Extract the (X, Y) coordinate from the center of the cell holding the provided text.  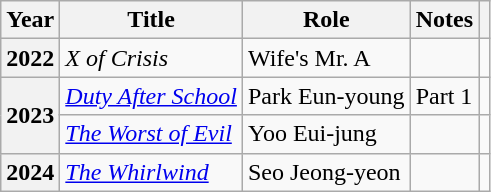
Notes (444, 20)
The Worst of Evil (152, 134)
Role (326, 20)
2023 (30, 115)
Duty After School (152, 96)
Wife's Mr. A (326, 58)
Year (30, 20)
2022 (30, 58)
The Whirlwind (152, 172)
Title (152, 20)
2024 (30, 172)
X of Crisis (152, 58)
Yoo Eui-jung (326, 134)
Part 1 (444, 96)
Seo Jeong-yeon (326, 172)
Park Eun-young (326, 96)
